Search for the cell housing the specified text and yield its (x, y) center coordinate. 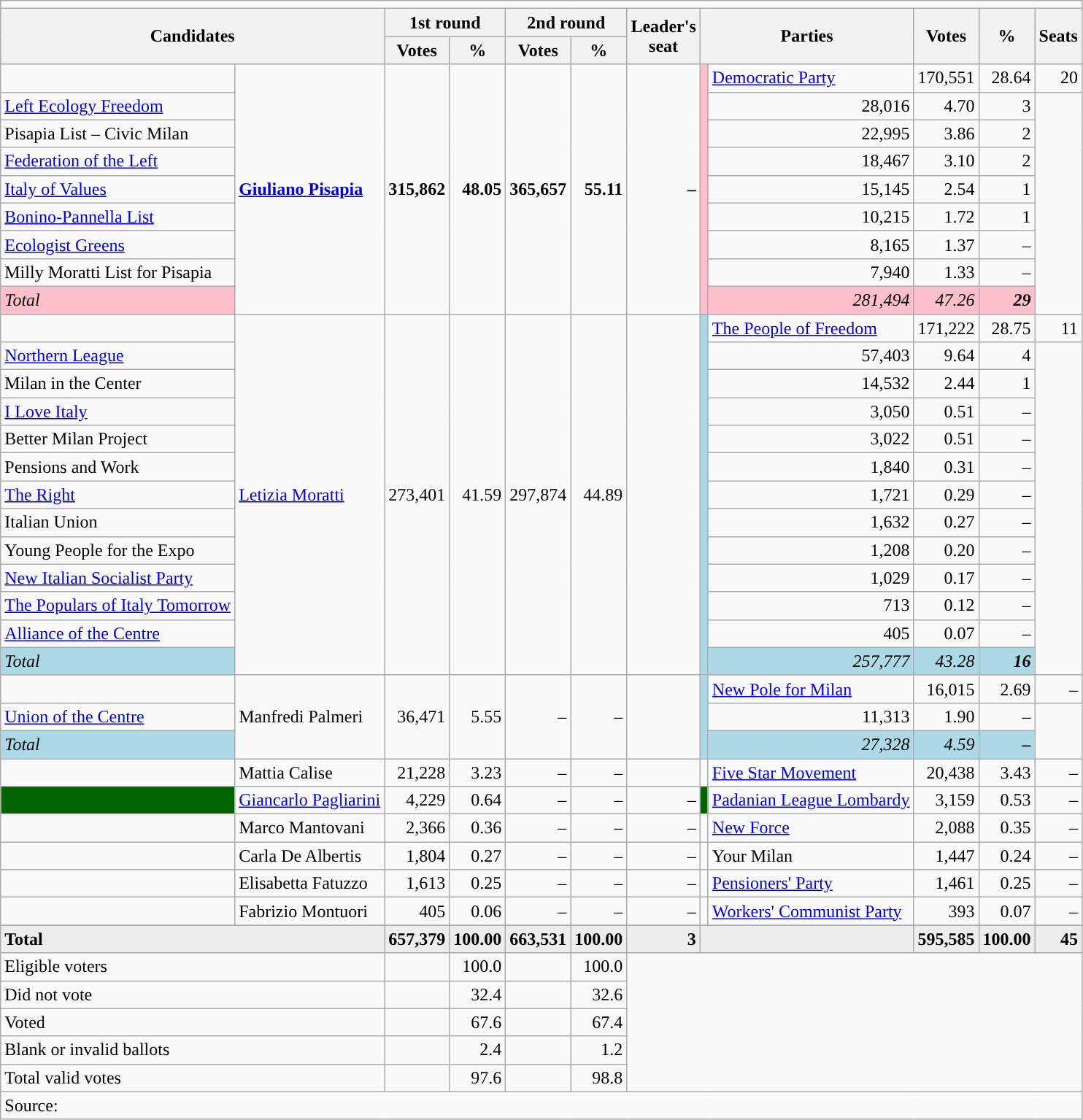
2.69 (1007, 689)
1.90 (946, 717)
1,447 (946, 856)
32.6 (598, 995)
98.8 (598, 1078)
0.35 (1007, 828)
2nd round (566, 23)
1st round (445, 23)
New Pole for Milan (811, 689)
Eligible voters (193, 967)
27,328 (811, 744)
29 (1007, 300)
The Populars of Italy Tomorrow (118, 606)
48.05 (477, 190)
1,613 (417, 884)
Left Ecology Freedom (118, 106)
2,088 (946, 828)
57,403 (811, 356)
315,862 (417, 190)
4.59 (946, 744)
8,165 (811, 244)
Young People for the Expo (118, 550)
0.64 (477, 800)
0.53 (1007, 800)
Northern League (118, 356)
15,145 (811, 189)
Italian Union (118, 522)
The Right (118, 495)
Source: (541, 1105)
4,229 (417, 800)
10,215 (811, 217)
67.6 (477, 1022)
Union of the Centre (118, 717)
43.28 (946, 661)
2.44 (946, 384)
393 (946, 911)
0.06 (477, 911)
1.72 (946, 217)
0.36 (477, 828)
Alliance of the Centre (118, 633)
Blank or invalid ballots (193, 1050)
Milly Moratti List for Pisapia (118, 272)
0.12 (946, 606)
Voted (193, 1022)
4 (1007, 356)
The People of Freedom (811, 328)
32.4 (477, 995)
Federation of the Left (118, 161)
3,050 (811, 412)
Pensions and Work (118, 467)
713 (811, 606)
Bonino-Pannella List (118, 217)
171,222 (946, 328)
New Force (811, 828)
281,494 (811, 300)
11 (1058, 328)
2.4 (477, 1050)
I Love Italy (118, 412)
297,874 (539, 495)
Marco Mantovani (309, 828)
663,531 (539, 939)
1,632 (811, 522)
28,016 (811, 106)
257,777 (811, 661)
Padanian League Lombardy (811, 800)
11,313 (811, 717)
Italy of Values (118, 189)
0.17 (946, 578)
20 (1058, 78)
28.64 (1007, 78)
2,366 (417, 828)
1,804 (417, 856)
3,022 (811, 439)
21,228 (417, 773)
36,471 (417, 717)
Democratic Party (811, 78)
44.89 (598, 495)
New Italian Socialist Party (118, 578)
16 (1007, 661)
1,461 (946, 884)
2.54 (946, 189)
22,995 (811, 134)
Leader'sseat (663, 36)
1,840 (811, 467)
1,208 (811, 550)
97.6 (477, 1078)
Ecologist Greens (118, 244)
Carla De Albertis (309, 856)
Manfredi Palmeri (309, 717)
Did not vote (193, 995)
Your Milan (811, 856)
4.70 (946, 106)
3,159 (946, 800)
3.86 (946, 134)
1,029 (811, 578)
1.33 (946, 272)
3.43 (1007, 773)
47.26 (946, 300)
0.24 (1007, 856)
365,657 (539, 190)
0.31 (946, 467)
Pisapia List – Civic Milan (118, 134)
9.64 (946, 356)
Pensioners' Party (811, 884)
1.2 (598, 1050)
170,551 (946, 78)
Total valid votes (193, 1078)
55.11 (598, 190)
20,438 (946, 773)
0.29 (946, 495)
1.37 (946, 244)
1,721 (811, 495)
45 (1058, 939)
67.4 (598, 1022)
Mattia Calise (309, 773)
Giuliano Pisapia (309, 190)
Candidates (193, 36)
16,015 (946, 689)
Giancarlo Pagliarini (309, 800)
Parties (807, 36)
273,401 (417, 495)
595,585 (946, 939)
Milan in the Center (118, 384)
41.59 (477, 495)
Letizia Moratti (309, 495)
657,379 (417, 939)
7,940 (811, 272)
Elisabetta Fatuzzo (309, 884)
Five Star Movement (811, 773)
3.23 (477, 773)
Better Milan Project (118, 439)
3.10 (946, 161)
Fabrizio Montuori (309, 911)
5.55 (477, 717)
Seats (1058, 36)
0.20 (946, 550)
18,467 (811, 161)
28.75 (1007, 328)
14,532 (811, 384)
Workers' Communist Party (811, 911)
